Provide the (x, y) coordinate of the cell's center where the given text is located.  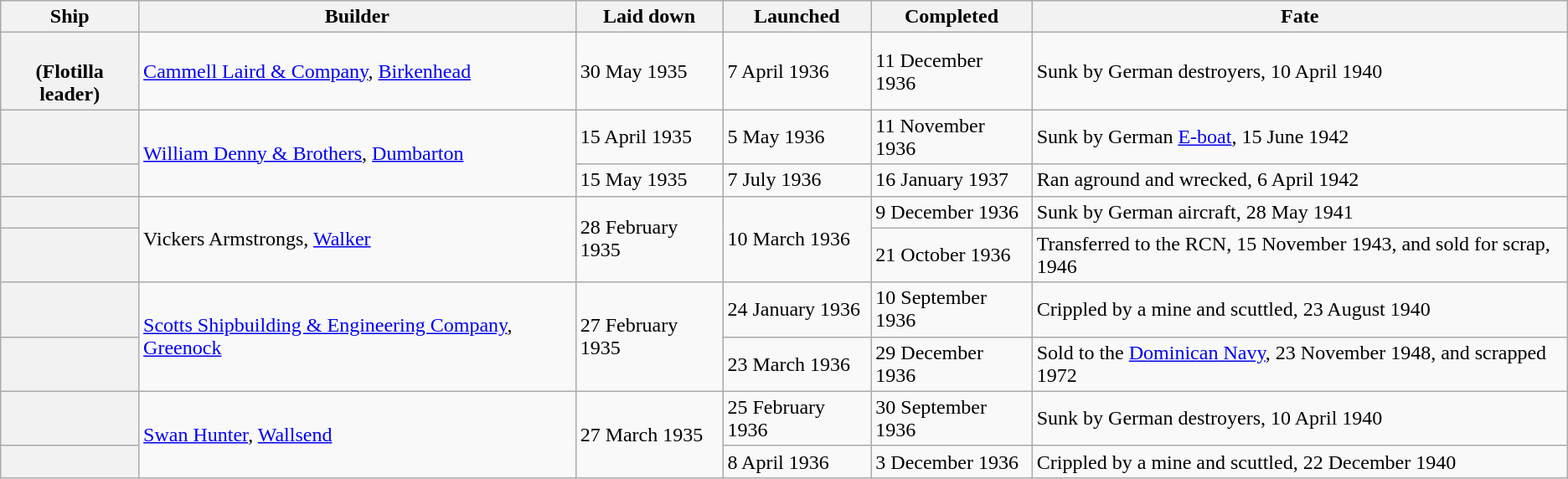
27 March 1935 (649, 434)
Sunk by German aircraft, 28 May 1941 (1300, 212)
Builder (358, 17)
30 May 1935 (649, 71)
16 January 1937 (952, 180)
21 October 1936 (952, 255)
Fate (1300, 17)
Completed (952, 17)
(Flotilla leader) (70, 71)
Ship (70, 17)
11 November 1936 (952, 137)
30 September 1936 (952, 419)
Launched (797, 17)
15 May 1935 (649, 180)
William Denny & Brothers, Dumbarton (358, 152)
11 December 1936 (952, 71)
Swan Hunter, Wallsend (358, 434)
9 December 1936 (952, 212)
10 March 1936 (797, 239)
24 January 1936 (797, 310)
Crippled by a mine and scuttled, 22 December 1940 (1300, 461)
Transferred to the RCN, 15 November 1943, and sold for scrap, 1946 (1300, 255)
28 February 1935 (649, 239)
Sunk by German E-boat, 15 June 1942 (1300, 137)
7 July 1936 (797, 180)
Vickers Armstrongs, Walker (358, 239)
15 April 1935 (649, 137)
5 May 1936 (797, 137)
Laid down (649, 17)
10 September 1936 (952, 310)
Crippled by a mine and scuttled, 23 August 1940 (1300, 310)
Sold to the Dominican Navy, 23 November 1948, and scrapped 1972 (1300, 363)
29 December 1936 (952, 363)
27 February 1935 (649, 337)
25 February 1936 (797, 419)
Cammell Laird & Company, Birkenhead (358, 71)
3 December 1936 (952, 461)
Ran aground and wrecked, 6 April 1942 (1300, 180)
23 March 1936 (797, 363)
7 April 1936 (797, 71)
Scotts Shipbuilding & Engineering Company, Greenock (358, 337)
8 April 1936 (797, 461)
